From the cell containing the given text, extract its center point as [x, y] coordinate. 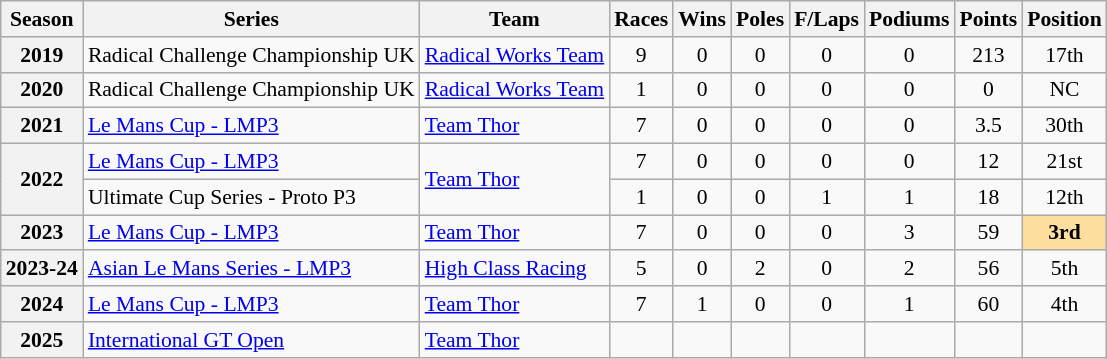
30th [1064, 126]
4th [1064, 304]
Points [989, 19]
Series [252, 19]
2023 [42, 233]
Wins [702, 19]
59 [989, 233]
60 [989, 304]
Position [1064, 19]
5th [1064, 269]
2023-24 [42, 269]
Asian Le Mans Series - LMP3 [252, 269]
2019 [42, 55]
F/Laps [826, 19]
2020 [42, 90]
12th [1064, 197]
High Class Racing [515, 269]
2024 [42, 304]
NC [1064, 90]
Podiums [910, 19]
3rd [1064, 233]
5 [641, 269]
Races [641, 19]
213 [989, 55]
12 [989, 162]
17th [1064, 55]
9 [641, 55]
2022 [42, 180]
3.5 [989, 126]
International GT Open [252, 340]
2025 [42, 340]
Team [515, 19]
Season [42, 19]
21st [1064, 162]
56 [989, 269]
2021 [42, 126]
3 [910, 233]
Ultimate Cup Series - Proto P3 [252, 197]
Poles [760, 19]
18 [989, 197]
